Provide the (X, Y) coordinate of the cell's center where the given text is located.  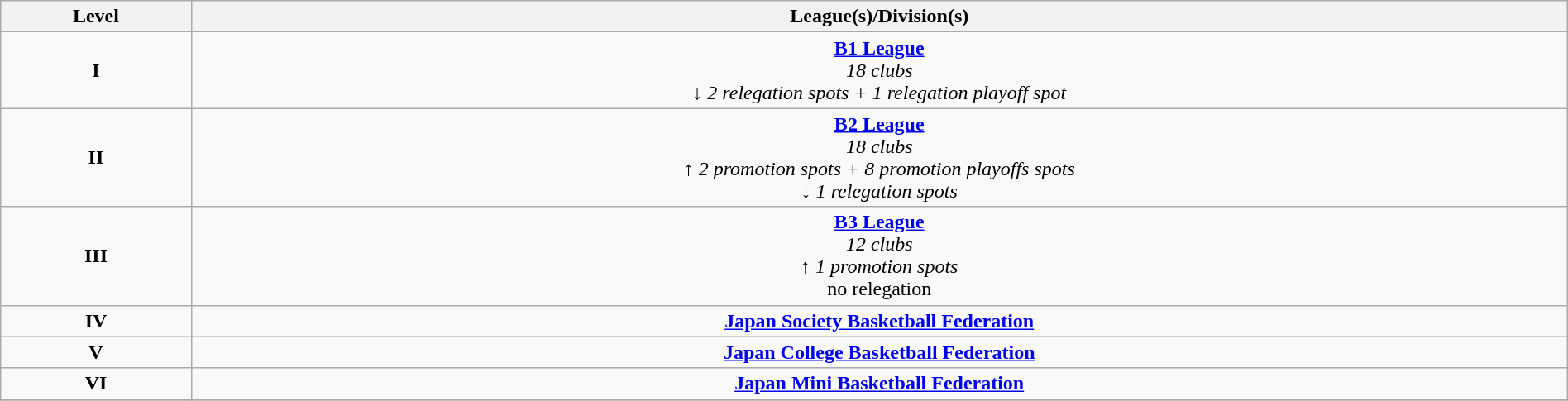
V (96, 352)
II (96, 157)
Japan Mini Basketball Federation (879, 384)
I (96, 70)
Japan Society Basketball Federation (879, 321)
III (96, 256)
B1 League18 clubs↓ 2 relegation spots + 1 relegation playoff spot (879, 70)
Japan College Basketball Federation (879, 352)
Level (96, 17)
B2 League18 clubs↑ 2 promotion spots + 8 promotion playoffs spots↓ 1 relegation spots (879, 157)
League(s)/Division(s) (879, 17)
VI (96, 384)
B3 League12 clubs ↑ 1 promotion spotsno relegation (879, 256)
IV (96, 321)
